For the text-containing cell, return its midpoint in [x, y] coordinate format. 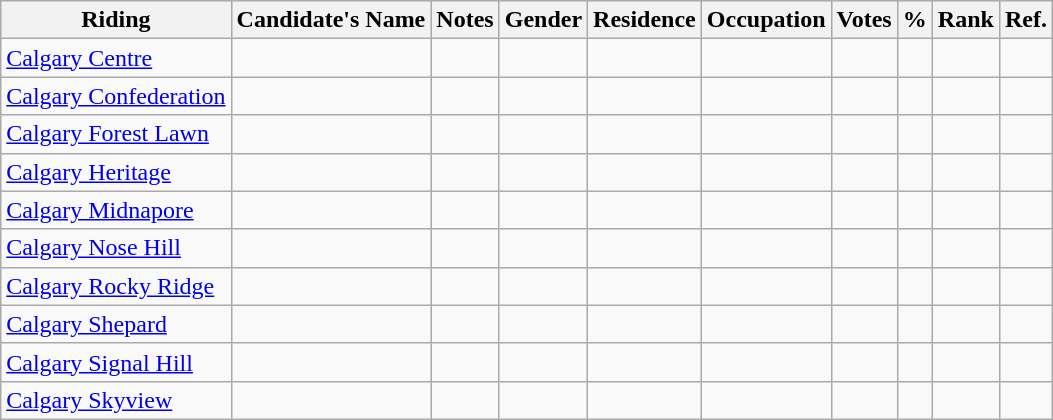
Gender [543, 20]
Calgary Heritage [116, 172]
Calgary Shepard [116, 324]
Residence [645, 20]
Votes [864, 20]
Ref. [1026, 20]
Calgary Signal Hill [116, 362]
Calgary Nose Hill [116, 248]
Rank [966, 20]
Calgary Skyview [116, 400]
Occupation [766, 20]
Calgary Midnapore [116, 210]
Candidate's Name [331, 20]
% [914, 20]
Calgary Confederation [116, 96]
Calgary Rocky Ridge [116, 286]
Calgary Centre [116, 58]
Calgary Forest Lawn [116, 134]
Notes [465, 20]
Riding [116, 20]
